Search for the cell housing the specified text and yield its (X, Y) center coordinate. 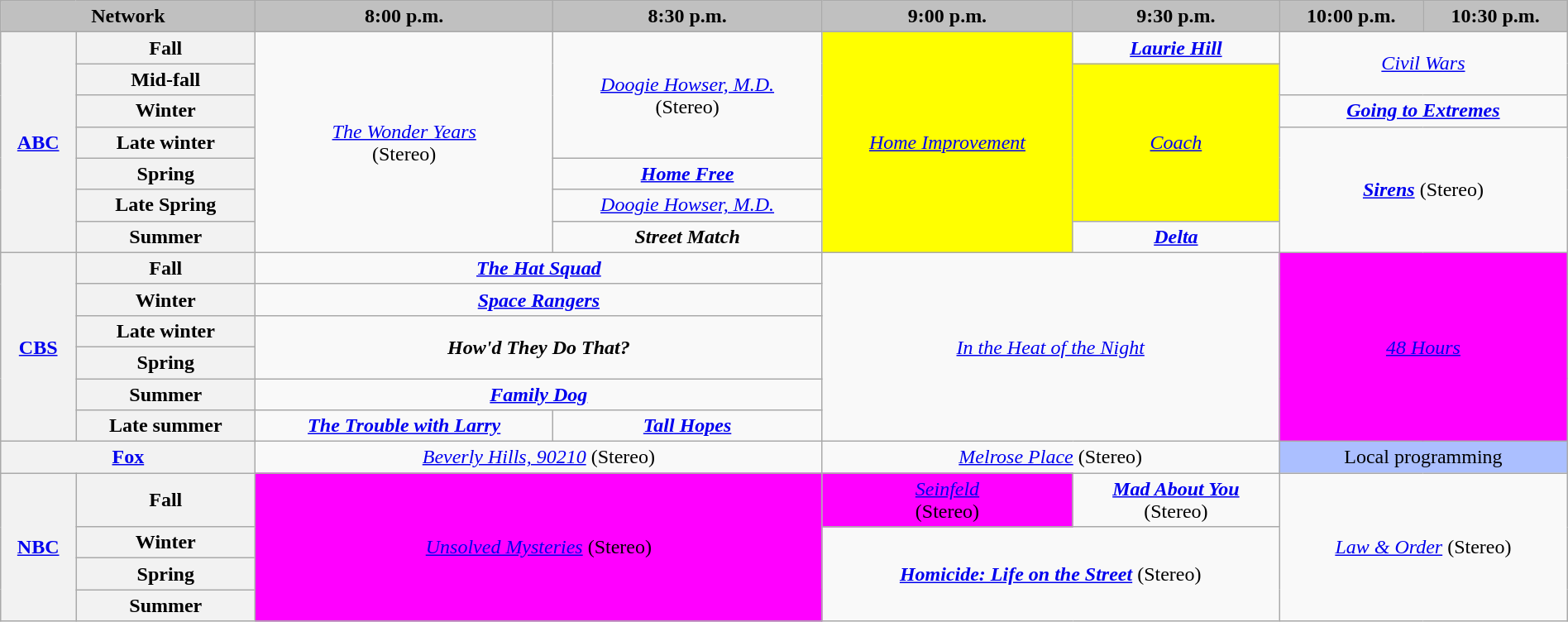
Homicide: Life on the Street (Stereo) (1050, 574)
Laurie Hill (1176, 48)
9:00 p.m. (948, 17)
8:30 p.m. (686, 17)
Law & Order (Stereo) (1424, 548)
Home Improvement (948, 142)
8:00 p.m. (404, 17)
Doogie Howser, M.D. (686, 205)
9:30 p.m. (1176, 17)
Local programming (1424, 457)
Civil Wars (1424, 64)
Seinfeld(Stereo) (948, 500)
Going to Extremes (1424, 111)
How'd They Do That? (539, 347)
Late summer (165, 426)
ABC (38, 142)
Melrose Place (Stereo) (1050, 457)
CBS (38, 347)
Late Spring (165, 205)
The Hat Squad (539, 268)
Street Match (686, 237)
Beverly Hills, 90210 (Stereo) (539, 457)
48 Hours (1424, 347)
Family Dog (539, 395)
Fox (128, 457)
The Wonder Years(Stereo) (404, 142)
Mid-fall (165, 79)
In the Heat of the Night (1050, 347)
The Trouble with Larry (404, 426)
Space Rangers (539, 299)
Doogie Howser, M.D.(Stereo) (686, 95)
Home Free (686, 174)
Unsolved Mysteries (Stereo) (539, 548)
Sirens (Stereo) (1424, 189)
Mad About You(Stereo) (1176, 500)
Delta (1176, 237)
Tall Hopes (686, 426)
10:00 p.m. (1351, 17)
Coach (1176, 142)
NBC (38, 548)
10:30 p.m. (1495, 17)
Network (128, 17)
